Extract the (X, Y) coordinate from the center of the cell holding the provided text.  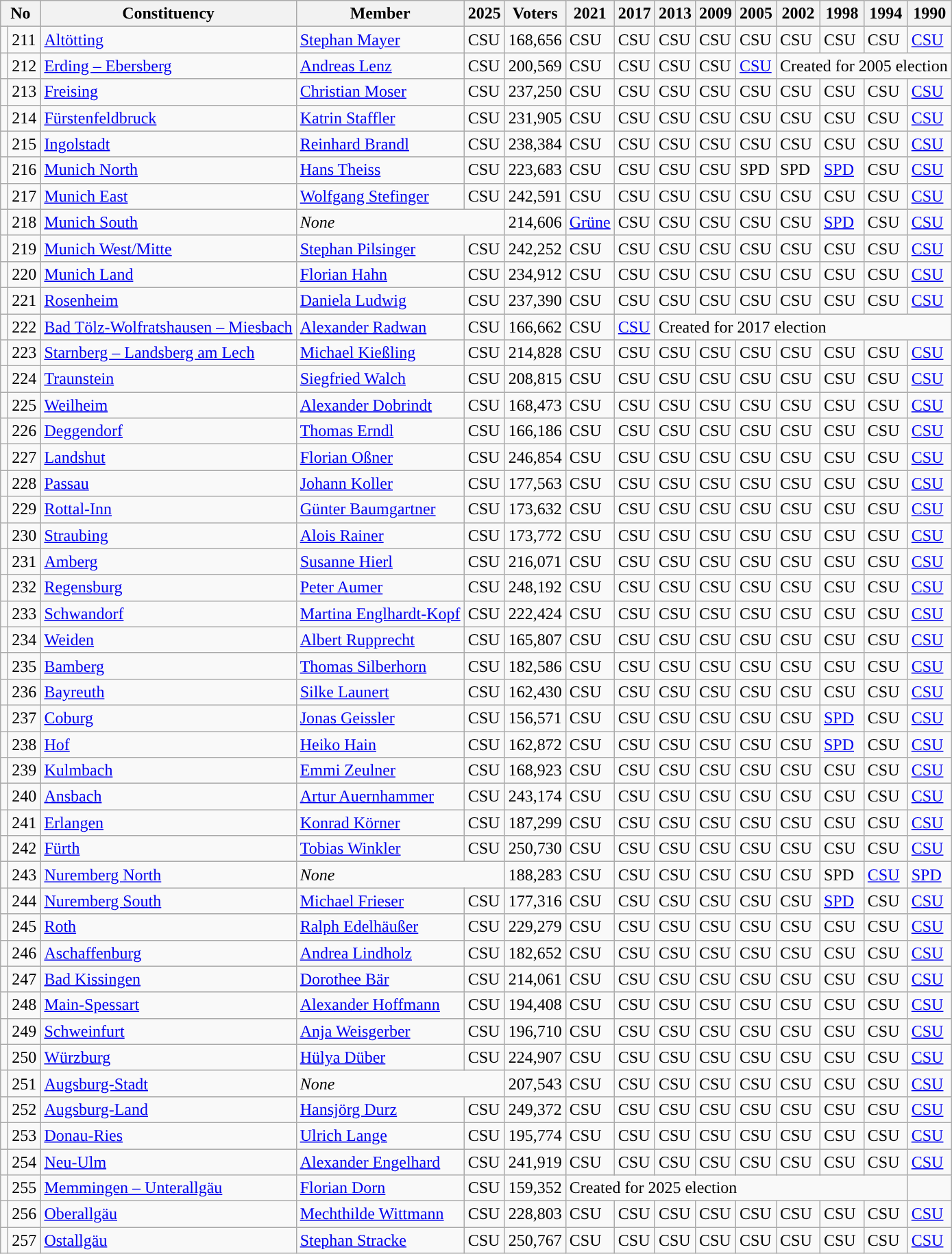
2002 (798, 14)
Altötting (169, 40)
227 (25, 457)
239 (25, 771)
Created for 2017 election (803, 327)
217 (25, 196)
Alexander Dobrindt (380, 405)
220 (25, 274)
240 (25, 797)
Nuremberg North (169, 875)
242,252 (535, 248)
Würzburg (169, 1057)
248 (25, 1005)
Bad Tölz-Wolfratshausen – Miesbach (169, 327)
187,299 (535, 823)
182,586 (535, 666)
173,632 (535, 509)
243 (25, 875)
166,662 (535, 327)
194,408 (535, 1005)
173,772 (535, 535)
241 (25, 823)
Munich South (169, 222)
Rosenheim (169, 300)
Grüne (589, 222)
Fürth (169, 849)
Michael Kießling (380, 353)
Hof (169, 744)
250 (25, 1057)
223,683 (535, 170)
250,730 (535, 849)
255 (25, 1188)
166,186 (535, 431)
2009 (716, 14)
247 (25, 979)
Hans Theiss (380, 170)
241,919 (535, 1162)
Siegfried Walch (380, 379)
218 (25, 222)
214 (25, 118)
Augsburg-Stadt (169, 1083)
234,912 (535, 274)
Freising (169, 92)
238 (25, 744)
Thomas Erndl (380, 431)
Mechthilde Wittmann (380, 1214)
Alexander Hoffmann (380, 1005)
246,854 (535, 457)
207,543 (535, 1083)
249,372 (535, 1109)
Bad Kissingen (169, 979)
1998 (842, 14)
249 (25, 1031)
216 (25, 170)
Andreas Lenz (380, 66)
212 (25, 66)
1990 (929, 14)
Amberg (169, 562)
222 (25, 327)
168,473 (535, 405)
Deggendorf (169, 431)
165,807 (535, 640)
188,283 (535, 875)
Ralph Edelhäußer (380, 927)
No (21, 14)
Created for 2005 election (864, 66)
234 (25, 640)
Coburg (169, 718)
235 (25, 666)
Passau (169, 483)
257 (25, 1240)
Konrad Körner (380, 823)
233 (25, 614)
Roth (169, 927)
Jonas Geissler (380, 718)
238,384 (535, 144)
Erlangen (169, 823)
Hansjörg Durz (380, 1109)
Voters (535, 14)
Ingolstadt (169, 144)
214,061 (535, 979)
182,652 (535, 953)
231,905 (535, 118)
Andrea Lindholz (380, 953)
195,774 (535, 1135)
Daniela Ludwig (380, 300)
Artur Auernhammer (380, 797)
Traunstein (169, 379)
200,569 (535, 66)
Weilheim (169, 405)
225 (25, 405)
226 (25, 431)
Ansbach (169, 797)
2021 (589, 14)
237,390 (535, 300)
Aschaffenburg (169, 953)
Oberallgäu (169, 1214)
214,606 (535, 222)
1994 (886, 14)
Susanne Hierl (380, 562)
Rottal-Inn (169, 509)
Peter Aumer (380, 588)
222,424 (535, 614)
224 (25, 379)
Florian Dorn (380, 1188)
Schweinfurt (169, 1031)
Neu-Ulm (169, 1162)
2017 (635, 14)
229 (25, 509)
Günter Baumgartner (380, 509)
177,316 (535, 901)
Munich East (169, 196)
246 (25, 953)
Emmi Zeulner (380, 771)
224,907 (535, 1057)
244 (25, 901)
245 (25, 927)
Silke Launert (380, 692)
219 (25, 248)
2013 (674, 14)
2005 (755, 14)
Martina Englhardt-Kopf (380, 614)
Anja Weisgerber (380, 1031)
256 (25, 1214)
253 (25, 1135)
Johann Koller (380, 483)
Reinhard Brandl (380, 144)
Heiko Hain (380, 744)
Stephan Pilsinger (380, 248)
223 (25, 353)
156,571 (535, 718)
Florian Oßner (380, 457)
221 (25, 300)
Munich North (169, 170)
Michael Frieser (380, 901)
Erding – Ebersberg (169, 66)
Created for 2025 election (736, 1188)
Donau-Ries (169, 1135)
Munich Land (169, 274)
236 (25, 692)
232 (25, 588)
242,591 (535, 196)
251 (25, 1083)
159,352 (535, 1188)
211 (25, 40)
Florian Hahn (380, 274)
Ulrich Lange (380, 1135)
Munich West/Mitte (169, 248)
Alois Rainer (380, 535)
216,071 (535, 562)
168,656 (535, 40)
250,767 (535, 1240)
248,192 (535, 588)
Alexander Engelhard (380, 1162)
Katrin Staffler (380, 118)
228 (25, 483)
Alexander Radwan (380, 327)
Thomas Silberhorn (380, 666)
252 (25, 1109)
Augsburg-Land (169, 1109)
229,279 (535, 927)
243,174 (535, 797)
Bayreuth (169, 692)
Regensburg (169, 588)
254 (25, 1162)
2025 (484, 14)
162,872 (535, 744)
Landshut (169, 457)
Straubing (169, 535)
168,923 (535, 771)
242 (25, 849)
Main-Spessart (169, 1005)
Wolfgang Stefinger (380, 196)
Tobias Winkler (380, 849)
Bamberg (169, 666)
237,250 (535, 92)
230 (25, 535)
177,563 (535, 483)
Stephan Stracke (380, 1240)
Memmingen – Unterallgäu (169, 1188)
162,430 (535, 692)
208,815 (535, 379)
Starnberg – Landsberg am Lech (169, 353)
Ostallgäu (169, 1240)
215 (25, 144)
Member (380, 14)
Schwandorf (169, 614)
Kulmbach (169, 771)
228,803 (535, 1214)
Christian Moser (380, 92)
213 (25, 92)
196,710 (535, 1031)
Fürstenfeldbruck (169, 118)
Stephan Mayer (380, 40)
Albert Rupprecht (380, 640)
Dorothee Bär (380, 979)
237 (25, 718)
Constituency (169, 14)
Nuremberg South (169, 901)
231 (25, 562)
Weiden (169, 640)
Hülya Düber (380, 1057)
214,828 (535, 353)
